Extract the (x, y) coordinate from the center of the cell holding the provided text.  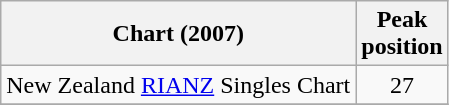
27 (402, 85)
New Zealand RIANZ Singles Chart (178, 85)
Chart (2007) (178, 34)
Peakposition (402, 34)
